Capture the cell that displays the provided text and extract its [X, Y] central coordinate. 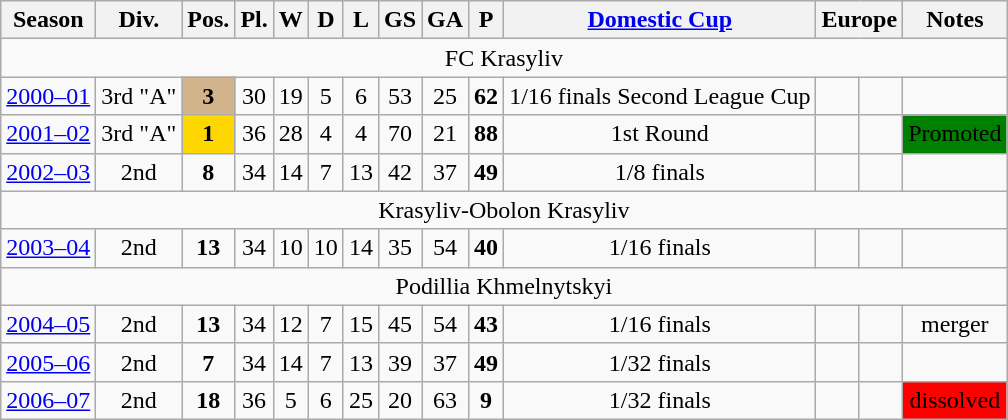
Season [48, 20]
35 [400, 248]
2002–03 [48, 172]
Pos. [208, 20]
30 [254, 96]
70 [400, 134]
Promoted [955, 134]
2005–06 [48, 362]
40 [486, 248]
Notes [955, 20]
Pl. [254, 20]
43 [486, 324]
1/16 finals Second League Cup [660, 96]
28 [290, 134]
D [326, 20]
21 [446, 134]
dissolved [955, 400]
15 [360, 324]
Domestic Cup [660, 20]
Europe [860, 20]
9 [486, 400]
1 [208, 134]
12 [290, 324]
merger [955, 324]
FC Krasyliv [504, 58]
88 [486, 134]
Podillia Khmelnytskyi [504, 286]
18 [208, 400]
GS [400, 20]
1st Round [660, 134]
Div. [139, 20]
2004–05 [48, 324]
19 [290, 96]
2000–01 [48, 96]
20 [400, 400]
8 [208, 172]
P [486, 20]
L [360, 20]
63 [446, 400]
42 [400, 172]
2003–04 [48, 248]
1/8 finals [660, 172]
3 [208, 96]
2006–07 [48, 400]
Krasyliv-Obolon Krasyliv [504, 210]
62 [486, 96]
39 [400, 362]
2001–02 [48, 134]
W [290, 20]
53 [400, 96]
45 [400, 324]
GA [446, 20]
